Locate the cell with the specified text and output its [X, Y] center coordinate. 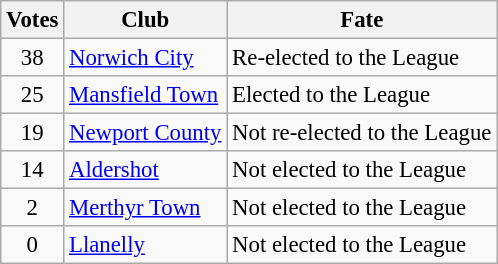
2 [32, 208]
Elected to the League [362, 95]
Aldershot [146, 170]
Re-elected to the League [362, 58]
Club [146, 20]
Not re-elected to the League [362, 133]
Llanelly [146, 245]
Votes [32, 20]
Mansfield Town [146, 95]
14 [32, 170]
25 [32, 95]
38 [32, 58]
Fate [362, 20]
Norwich City [146, 58]
Merthyr Town [146, 208]
Newport County [146, 133]
19 [32, 133]
0 [32, 245]
